Search for the cell housing the specified text and yield its [X, Y] center coordinate. 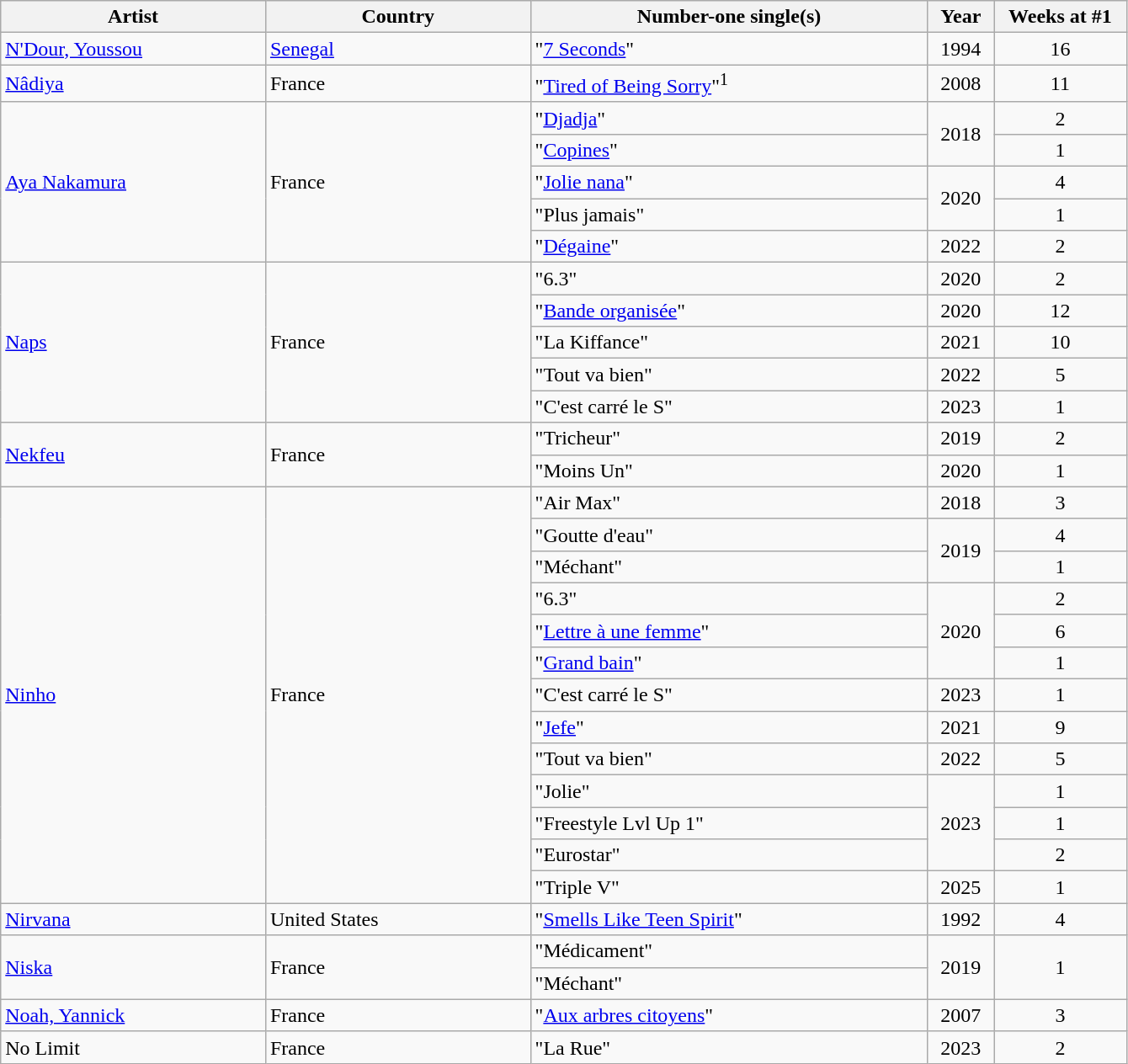
"Bande organisée" [729, 311]
"Goutte d'eau" [729, 535]
"Djadja" [729, 118]
11 [1061, 84]
"Aux arbres citoyens" [729, 1015]
Nirvana [133, 919]
Weeks at #1 [1061, 17]
2007 [961, 1015]
"Jefe" [729, 727]
2008 [961, 84]
"Grand bain" [729, 662]
"Freestyle Lvl Up 1" [729, 823]
"7 Seconds" [729, 49]
No Limit [133, 1047]
2025 [961, 887]
"Jolie" [729, 791]
"Triple V" [729, 887]
"Tricheur" [729, 439]
"Plus jamais" [729, 215]
"La Kiffance" [729, 343]
10 [1061, 343]
"Moins Un" [729, 471]
1994 [961, 49]
Naps [133, 343]
"Médicament" [729, 951]
Nekfeu [133, 455]
"Eurostar" [729, 855]
16 [1061, 49]
United States [397, 919]
"Smells Like Teen Spirit" [729, 919]
"Jolie nana" [729, 183]
9 [1061, 727]
"Copines" [729, 150]
Noah, Yannick [133, 1015]
Aya Nakamura [133, 182]
Senegal [397, 49]
6 [1061, 630]
"Dégaine" [729, 247]
Artist [133, 17]
Country [397, 17]
"Lettre à une femme" [729, 630]
Ninho [133, 695]
12 [1061, 311]
Year [961, 17]
Nâdiya [133, 84]
"La Rue" [729, 1047]
"Air Max" [729, 503]
N'Dour, Youssou [133, 49]
Number-one single(s) [729, 17]
Niska [133, 967]
1992 [961, 919]
"Tired of Being Sorry"1 [729, 84]
